Return the (X, Y) coordinate for the center point of the cell that contains the specified text.  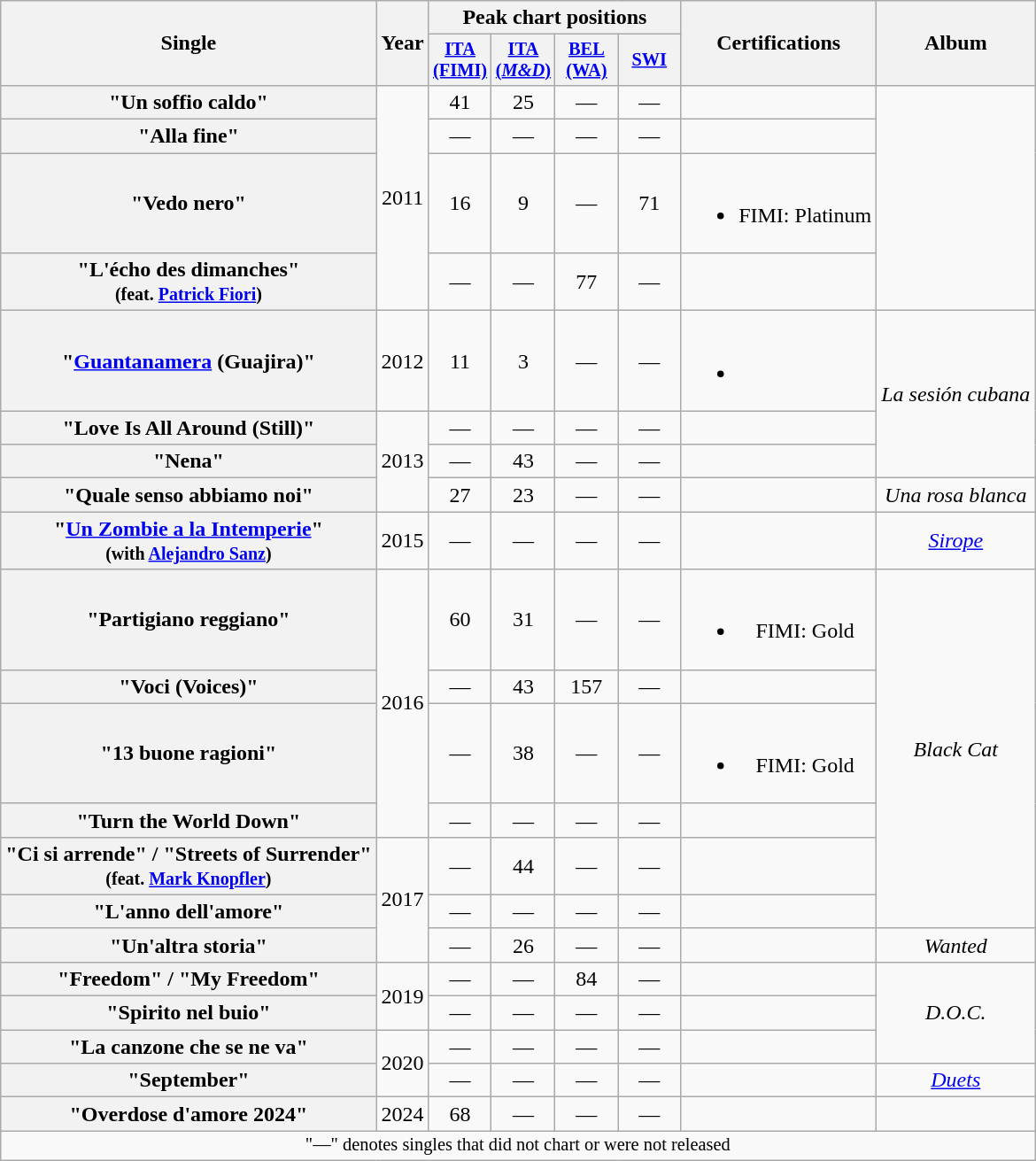
Single (189, 43)
"Ci si arrende" / "Streets of Surrender"(feat. Mark Knopfler) (189, 866)
Wanted (956, 945)
SWI (650, 60)
FIMI: Platinum (779, 204)
"Love Is All Around (Still)" (189, 428)
2013 (402, 461)
Una rosa blanca (956, 495)
16 (460, 204)
60 (460, 620)
"—" denotes singles that did not chart or were not released (518, 1146)
84 (586, 979)
157 (586, 686)
"Spirito nel buio" (189, 1013)
Black Cat (956, 749)
77 (586, 282)
25 (523, 102)
"Un soffio caldo" (189, 102)
"L'anno dell'amore" (189, 911)
"Voci (Voices)" (189, 686)
"13 buone ragioni" (189, 753)
"September" (189, 1080)
68 (460, 1114)
2019 (402, 995)
"La canzone che se ne va" (189, 1047)
27 (460, 495)
2020 (402, 1064)
"Un Zombie a la Intemperie"(with Alejandro Sanz) (189, 540)
"Vedo nero" (189, 204)
26 (523, 945)
"Quale senso abbiamo noi" (189, 495)
ITA(FIMI) (460, 60)
"Partigiano reggiano" (189, 620)
11 (460, 361)
38 (523, 753)
23 (523, 495)
2012 (402, 361)
2017 (402, 900)
3 (523, 361)
"L'écho des dimanches"(feat. Patrick Fiori) (189, 282)
9 (523, 204)
2024 (402, 1114)
"Overdose d'amore 2024" (189, 1114)
Duets (956, 1080)
"Freedom" / "My Freedom" (189, 979)
Sirope (956, 540)
2011 (402, 197)
D.O.C. (956, 1012)
44 (523, 866)
71 (650, 204)
"Nena" (189, 461)
Album (956, 43)
41 (460, 102)
2015 (402, 540)
Year (402, 43)
31 (523, 620)
BEL(WA) (586, 60)
"Guantanamera (Guajira)" (189, 361)
"Alla fine" (189, 136)
ITA(M&D) (523, 60)
"Un'altra storia" (189, 945)
"Turn the World Down" (189, 820)
La sesión cubana (956, 395)
Peak chart positions (554, 18)
2016 (402, 703)
Certifications (779, 43)
